Capture the cell that displays the provided text and extract its (x, y) central coordinate. 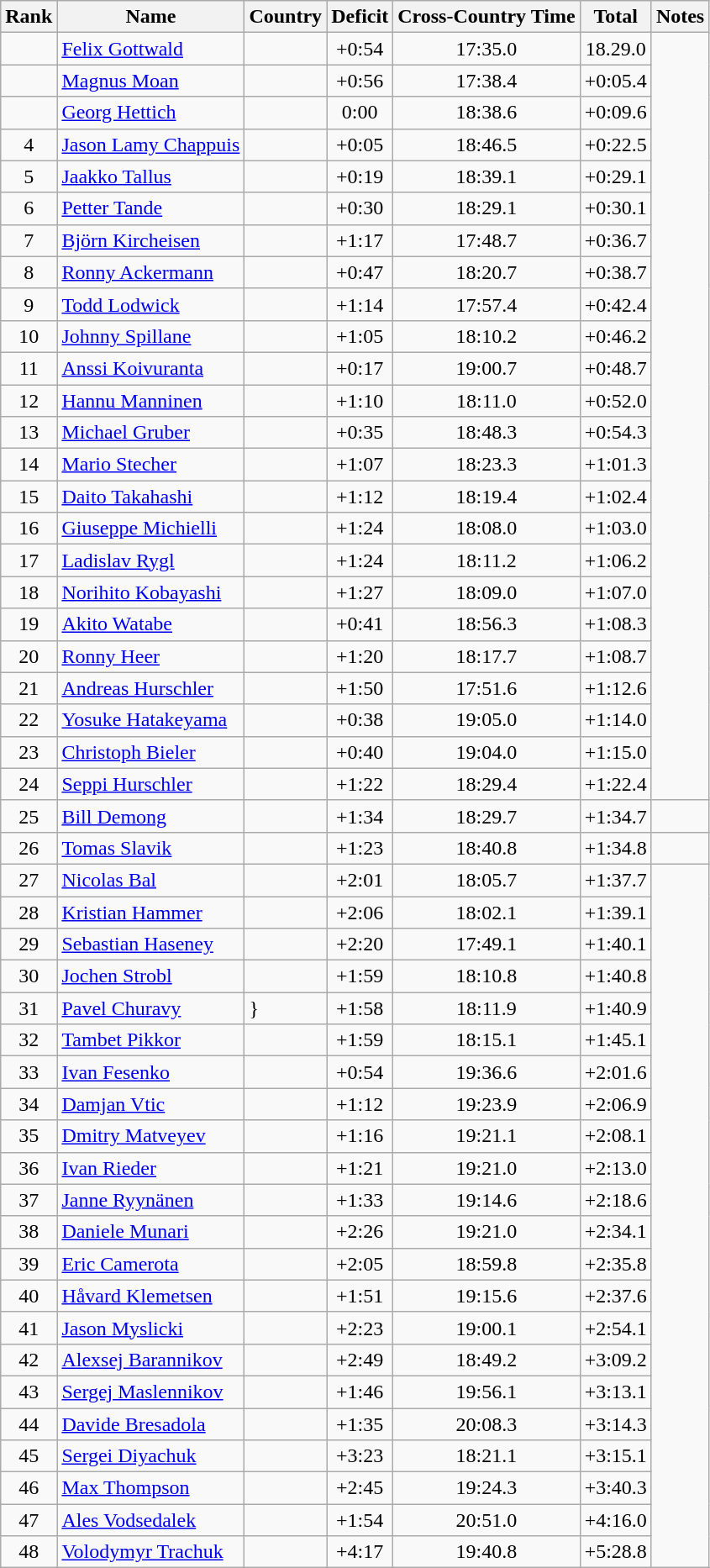
15 (29, 497)
18:09.0 (486, 592)
+2:13.0 (615, 1168)
19:56.1 (486, 1392)
+2:23 (360, 1328)
+2:54.1 (615, 1328)
18:20.7 (486, 272)
+1:10 (360, 401)
18:21.1 (486, 1456)
Max Thompson (151, 1488)
0:00 (360, 113)
Norihito Kobayashi (151, 592)
+0:56 (360, 81)
Anssi Koivuranta (151, 368)
Bill Demong (151, 816)
Davide Bresadola (151, 1424)
39 (29, 1264)
18:08.0 (486, 529)
18:29.1 (486, 208)
Sergei Diyachuk (151, 1456)
9 (29, 304)
+1:39.1 (615, 912)
19:14.6 (486, 1200)
+1:40.9 (615, 1008)
20:08.3 (486, 1424)
+0:36.7 (615, 240)
Ivan Rieder (151, 1168)
+1:34 (360, 816)
Ronny Heer (151, 656)
18:11.0 (486, 401)
+1:58 (360, 1008)
+1:02.4 (615, 497)
Jason Lamy Chappuis (151, 145)
11 (29, 368)
Ivan Fesenko (151, 1072)
Janne Ryynänen (151, 1200)
30 (29, 976)
Eric Camerota (151, 1264)
17:49.1 (486, 944)
18.29.0 (615, 49)
+1:40.8 (615, 976)
18:49.2 (486, 1360)
8 (29, 272)
+4:17 (360, 1552)
+0:09.6 (615, 113)
Sergej Maslennikov (151, 1392)
+0:38 (360, 720)
18 (29, 592)
Hannu Manninen (151, 401)
+2:37.6 (615, 1296)
Jason Myslicki (151, 1328)
+1:34.7 (615, 816)
24 (29, 784)
+2:05 (360, 1264)
+0:54.3 (615, 433)
+1:01.3 (615, 465)
Felix Gottwald (151, 49)
18:40.8 (486, 848)
Todd Lodwick (151, 304)
+2:45 (360, 1488)
+0:48.7 (615, 368)
7 (29, 240)
18:23.3 (486, 465)
Tambet Pikkor (151, 1040)
Cross-Country Time (486, 17)
+3:13.1 (615, 1392)
19:23.9 (486, 1104)
Ladislav Rygl (151, 560)
17:38.4 (486, 81)
36 (29, 1168)
18:11.2 (486, 560)
17 (29, 560)
+2:18.6 (615, 1200)
19:36.6 (486, 1072)
6 (29, 208)
+1:16 (360, 1136)
+2:08.1 (615, 1136)
+0:47 (360, 272)
+2:49 (360, 1360)
17:35.0 (486, 49)
10 (29, 336)
+3:40.3 (615, 1488)
+0:46.2 (615, 336)
Daniele Munari (151, 1232)
Johnny Spillane (151, 336)
34 (29, 1104)
Alexsej Barannikov (151, 1360)
Kristian Hammer (151, 912)
Total (615, 17)
35 (29, 1136)
+1:07 (360, 465)
45 (29, 1456)
+1:54 (360, 1520)
18:17.7 (486, 656)
Ales Vodsedalek (151, 1520)
48 (29, 1552)
+1:22.4 (615, 784)
+3:09.2 (615, 1360)
+4:16.0 (615, 1520)
+0:42.4 (615, 304)
+1:14 (360, 304)
18:05.7 (486, 880)
Dmitry Matveyev (151, 1136)
+0:40 (360, 752)
+0:35 (360, 433)
18:48.3 (486, 433)
+2:34.1 (615, 1232)
+0:52.0 (615, 401)
Michael Gruber (151, 433)
Country (286, 17)
+3:23 (360, 1456)
+1:20 (360, 656)
+2:26 (360, 1232)
+1:51 (360, 1296)
+1:14.0 (615, 720)
Seppi Hurschler (151, 784)
40 (29, 1296)
+1:21 (360, 1168)
+2:06.9 (615, 1104)
+1:27 (360, 592)
+1:03.0 (615, 529)
Andreas Hurschler (151, 688)
22 (29, 720)
18:29.7 (486, 816)
+1:35 (360, 1424)
20:51.0 (486, 1520)
18:56.3 (486, 624)
Giuseppe Michielli (151, 529)
+1:33 (360, 1200)
+1:40.1 (615, 944)
19:00.1 (486, 1328)
Ronny Ackermann (151, 272)
19:21.1 (486, 1136)
+1:37.7 (615, 880)
+0:41 (360, 624)
18:39.1 (486, 176)
+0:05 (360, 145)
13 (29, 433)
37 (29, 1200)
Volodymyr Trachuk (151, 1552)
14 (29, 465)
17:57.4 (486, 304)
18:29.4 (486, 784)
+2:06 (360, 912)
23 (29, 752)
+1:15.0 (615, 752)
+1:08.3 (615, 624)
19:40.8 (486, 1552)
18:46.5 (486, 145)
19 (29, 624)
29 (29, 944)
Håvard Klemetsen (151, 1296)
28 (29, 912)
+1:46 (360, 1392)
Deficit (360, 17)
18:11.9 (486, 1008)
44 (29, 1424)
Yosuke Hatakeyama (151, 720)
+2:35.8 (615, 1264)
19:15.6 (486, 1296)
} (286, 1008)
+1:50 (360, 688)
4 (29, 145)
+0:22.5 (615, 145)
26 (29, 848)
Georg Hettich (151, 113)
20 (29, 656)
+1:05 (360, 336)
+1:07.0 (615, 592)
+2:01 (360, 880)
+0:05.4 (615, 81)
19:24.3 (486, 1488)
41 (29, 1328)
+3:15.1 (615, 1456)
17:48.7 (486, 240)
Daito Takahashi (151, 497)
+1:06.2 (615, 560)
Mario Stecher (151, 465)
+3:14.3 (615, 1424)
17:51.6 (486, 688)
27 (29, 880)
+1:12.6 (615, 688)
+0:30.1 (615, 208)
Rank (29, 17)
Magnus Moan (151, 81)
+2:01.6 (615, 1072)
Jochen Strobl (151, 976)
46 (29, 1488)
25 (29, 816)
16 (29, 529)
18:10.8 (486, 976)
Nicolas Bal (151, 880)
+1:17 (360, 240)
+0:38.7 (615, 272)
+0:30 (360, 208)
32 (29, 1040)
38 (29, 1232)
18:19.4 (486, 497)
12 (29, 401)
31 (29, 1008)
19:00.7 (486, 368)
43 (29, 1392)
18:15.1 (486, 1040)
18:59.8 (486, 1264)
42 (29, 1360)
Björn Kircheisen (151, 240)
+1:34.8 (615, 848)
+5:28.8 (615, 1552)
19:04.0 (486, 752)
33 (29, 1072)
+0:29.1 (615, 176)
+1:45.1 (615, 1040)
21 (29, 688)
+0:17 (360, 368)
+1:22 (360, 784)
Tomas Slavik (151, 848)
Damjan Vtic (151, 1104)
Pavel Churavy (151, 1008)
Christoph Bieler (151, 752)
Petter Tande (151, 208)
18:10.2 (486, 336)
Notes (680, 17)
18:38.6 (486, 113)
19:05.0 (486, 720)
Akito Watabe (151, 624)
5 (29, 176)
47 (29, 1520)
+1:08.7 (615, 656)
+2:20 (360, 944)
18:02.1 (486, 912)
+0:19 (360, 176)
+1:23 (360, 848)
Name (151, 17)
Sebastian Haseney (151, 944)
Jaakko Tallus (151, 176)
